Return (X, Y) of the center of cell containing provided text 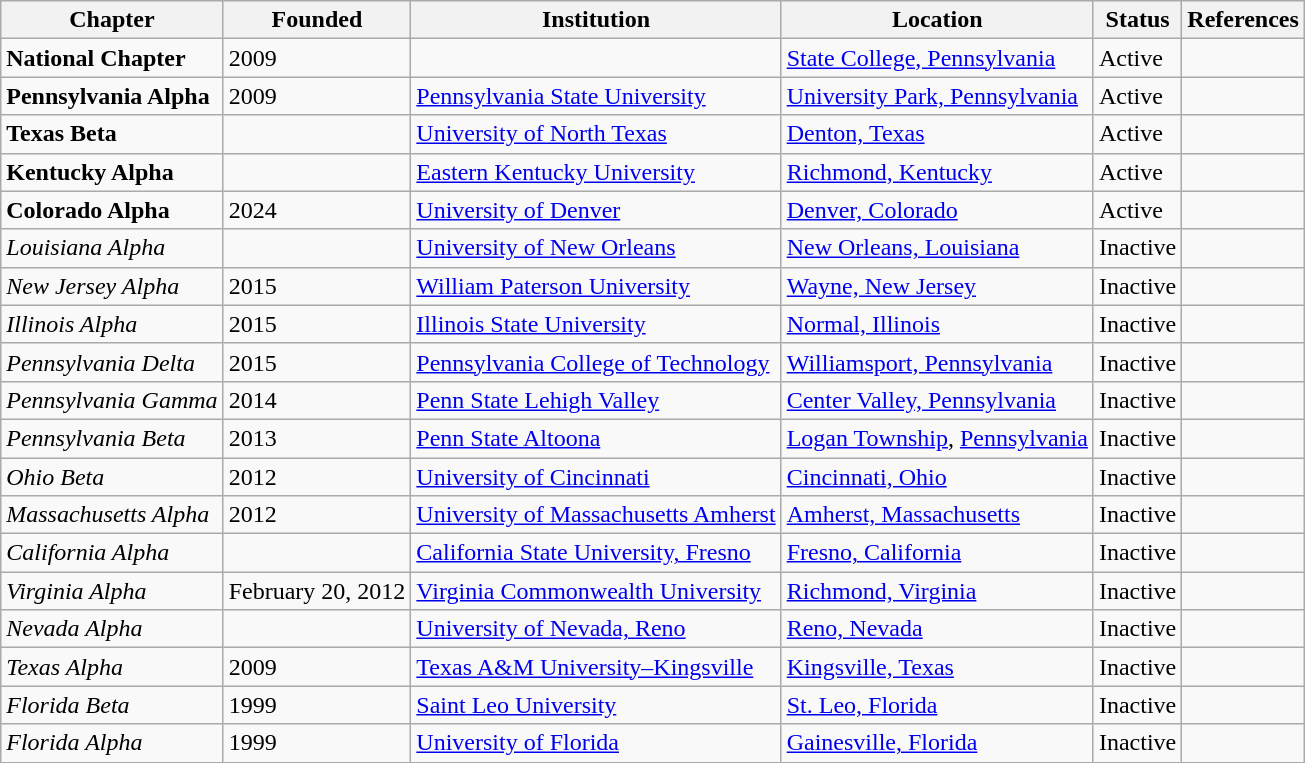
Eastern Kentucky University (596, 172)
St. Leo, Florida (937, 705)
Center Valley, Pennsylvania (937, 400)
National Chapter (112, 58)
New Orleans, Louisiana (937, 248)
University of Massachusetts Amherst (596, 515)
Founded (317, 20)
Texas Alpha (112, 667)
Pennsylvania Gamma (112, 400)
Richmond, Virginia (937, 591)
University of Denver (596, 210)
Florida Alpha (112, 743)
Institution (596, 20)
Virginia Commonwealth University (596, 591)
California Alpha (112, 553)
Texas Beta (112, 134)
Illinois State University (596, 324)
Illinois Alpha (112, 324)
State College, Pennsylvania (937, 58)
February 20, 2012 (317, 591)
University Park, Pennsylvania (937, 96)
Pennsylvania Beta (112, 438)
University of Nevada, Reno (596, 629)
Massachusetts Alpha (112, 515)
Williamsport, Pennsylvania (937, 362)
Kentucky Alpha (112, 172)
University of North Texas (596, 134)
Reno, Nevada (937, 629)
Virginia Alpha (112, 591)
William Paterson University (596, 286)
2024 (317, 210)
Denver, Colorado (937, 210)
Chapter (112, 20)
References (1244, 20)
Pennsylvania Delta (112, 362)
Status (1137, 20)
Denton, Texas (937, 134)
2013 (317, 438)
Nevada Alpha (112, 629)
Pennsylvania College of Technology (596, 362)
Cincinnati, Ohio (937, 477)
University of New Orleans (596, 248)
University of Florida (596, 743)
Location (937, 20)
Penn State Lehigh Valley (596, 400)
California State University, Fresno (596, 553)
Normal, Illinois (937, 324)
Ohio Beta (112, 477)
New Jersey Alpha (112, 286)
Amherst, Massachusetts (937, 515)
Penn State Altoona (596, 438)
Pennsylvania Alpha (112, 96)
2014 (317, 400)
Texas A&M University–Kingsville (596, 667)
Florida Beta (112, 705)
Gainesville, Florida (937, 743)
Kingsville, Texas (937, 667)
Richmond, Kentucky (937, 172)
Wayne, New Jersey (937, 286)
University of Cincinnati (596, 477)
Pennsylvania State University (596, 96)
Fresno, California (937, 553)
Louisiana Alpha (112, 248)
Colorado Alpha (112, 210)
Saint Leo University (596, 705)
Logan Township, Pennsylvania (937, 438)
